Extract the [X, Y] coordinate from the center of the cell holding the provided text.  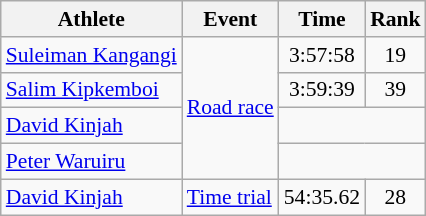
Time trial [230, 197]
28 [396, 197]
19 [396, 55]
Road race [230, 108]
Time [322, 19]
39 [396, 90]
54:35.62 [322, 197]
Suleiman Kangangi [92, 55]
Rank [396, 19]
Salim Kipkemboi [92, 90]
3:57:58 [322, 55]
3:59:39 [322, 90]
Event [230, 19]
Peter Waruiru [92, 162]
Athlete [92, 19]
